Pinpoint the cell where the given text exists, returning its [X, Y] midpoint coordinate. 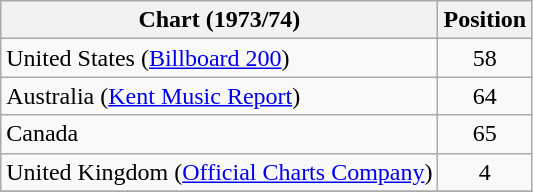
Canada [220, 134]
Chart (1973/74) [220, 20]
Australia (Kent Music Report) [220, 96]
United Kingdom (Official Charts Company) [220, 172]
United States (Billboard 200) [220, 58]
65 [485, 134]
4 [485, 172]
64 [485, 96]
Position [485, 20]
58 [485, 58]
